Locate the cell with the specified text and output its [X, Y] center coordinate. 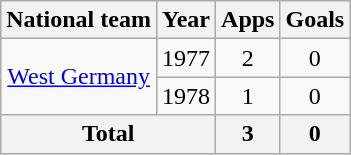
Year [186, 20]
2 [248, 58]
3 [248, 134]
1 [248, 96]
1978 [186, 96]
West Germany [79, 77]
Goals [315, 20]
Total [108, 134]
National team [79, 20]
Apps [248, 20]
1977 [186, 58]
